From the cell containing the given text, extract its center point as (X, Y) coordinate. 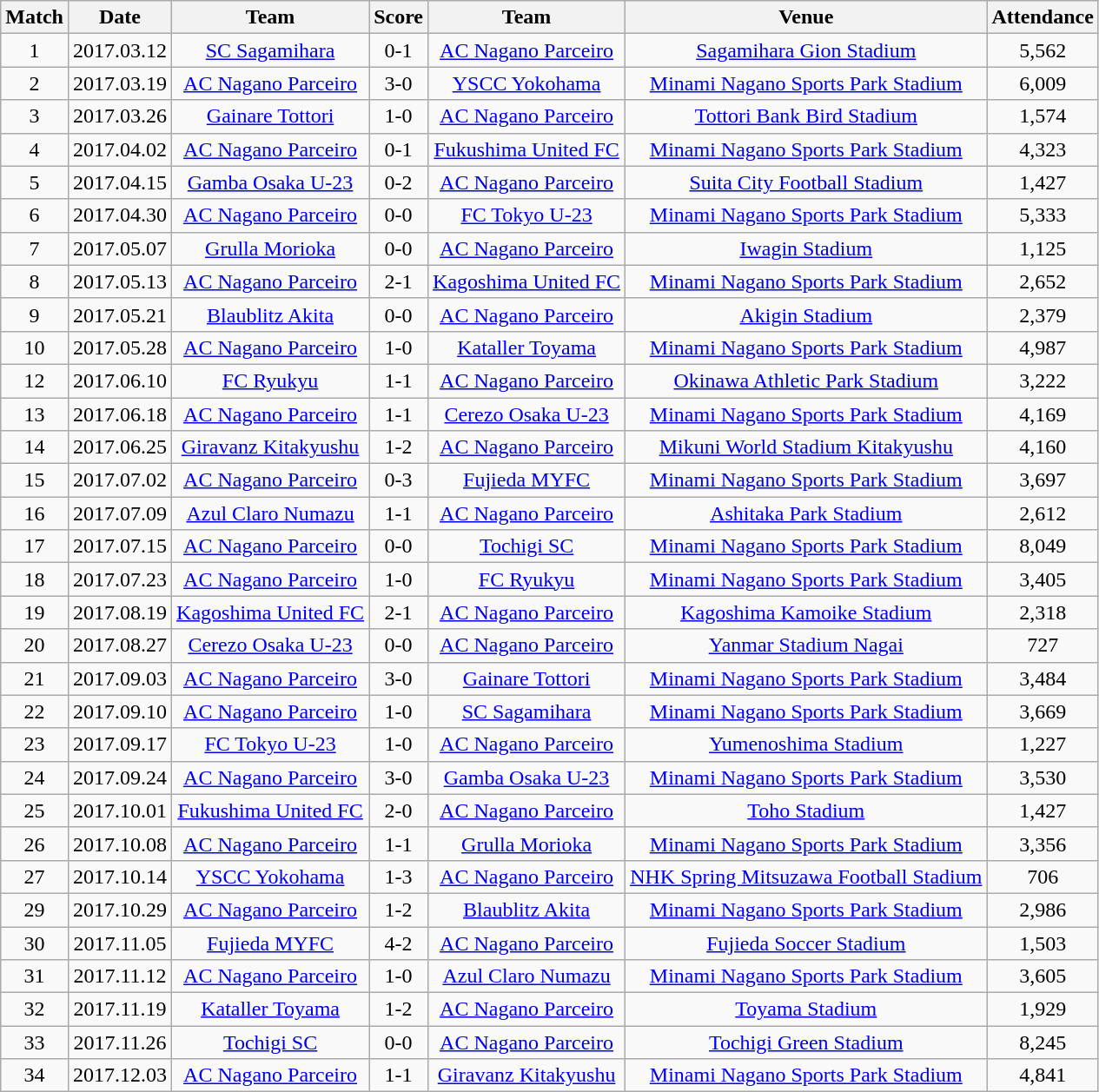
3,405 (1043, 579)
3,605 (1043, 976)
2017.12.03 (120, 1075)
3 (35, 116)
25 (35, 811)
21 (35, 678)
Kagoshima Kamoike Stadium (806, 612)
2017.05.07 (120, 248)
2017.03.19 (120, 83)
33 (35, 1042)
Toho Stadium (806, 811)
26 (35, 844)
1,574 (1043, 116)
5,333 (1043, 215)
5,562 (1043, 50)
2017.04.15 (120, 182)
2017.08.27 (120, 645)
3,356 (1043, 844)
2017.05.13 (120, 281)
2017.03.26 (120, 116)
1,125 (1043, 248)
18 (35, 579)
Mikuni World Stadium Kitakyushu (806, 447)
1-3 (399, 877)
Suita City Football Stadium (806, 182)
0-2 (399, 182)
2,318 (1043, 612)
20 (35, 645)
2017.07.02 (120, 480)
23 (35, 745)
32 (35, 1009)
Tottori Bank Bird Stadium (806, 116)
34 (35, 1075)
Venue (806, 17)
7 (35, 248)
2017.04.30 (120, 215)
6 (35, 215)
2017.09.17 (120, 745)
Ashitaka Park Stadium (806, 513)
17 (35, 546)
14 (35, 447)
2017.07.15 (120, 546)
27 (35, 877)
6,009 (1043, 83)
4-2 (399, 943)
2017.11.26 (120, 1042)
1 (35, 50)
Yumenoshima Stadium (806, 745)
Date (120, 17)
2017.07.09 (120, 513)
Toyama Stadium (806, 1009)
2017.04.02 (120, 149)
24 (35, 778)
9 (35, 314)
8,245 (1043, 1042)
15 (35, 480)
Sagamihara Gion Stadium (806, 50)
4,160 (1043, 447)
2017.10.29 (120, 910)
2 (35, 83)
19 (35, 612)
2017.05.28 (120, 347)
706 (1043, 877)
4,169 (1043, 414)
3,669 (1043, 711)
Attendance (1043, 17)
2017.07.23 (120, 579)
Fujieda Soccer Stadium (806, 943)
Tochigi Green Stadium (806, 1042)
2017.08.19 (120, 612)
Score (399, 17)
2017.11.05 (120, 943)
1,227 (1043, 745)
2017.03.12 (120, 50)
727 (1043, 645)
29 (35, 910)
13 (35, 414)
2,652 (1043, 281)
4,841 (1043, 1075)
3,222 (1043, 381)
30 (35, 943)
22 (35, 711)
3,697 (1043, 480)
4,987 (1043, 347)
Yanmar Stadium Nagai (806, 645)
4,323 (1043, 149)
2017.05.21 (120, 314)
Match (35, 17)
8,049 (1043, 546)
0-3 (399, 480)
2017.06.18 (120, 414)
1,503 (1043, 943)
NHK Spring Mitsuzawa Football Stadium (806, 877)
2017.09.10 (120, 711)
2,612 (1043, 513)
2017.10.01 (120, 811)
31 (35, 976)
5 (35, 182)
16 (35, 513)
2017.06.25 (120, 447)
2017.09.03 (120, 678)
Iwagin Stadium (806, 248)
12 (35, 381)
2017.09.24 (120, 778)
Akigin Stadium (806, 314)
2017.11.19 (120, 1009)
2-0 (399, 811)
2,986 (1043, 910)
2,379 (1043, 314)
2017.10.08 (120, 844)
1,929 (1043, 1009)
4 (35, 149)
3,484 (1043, 678)
10 (35, 347)
8 (35, 281)
2017.06.10 (120, 381)
Okinawa Athletic Park Stadium (806, 381)
2017.10.14 (120, 877)
2017.11.12 (120, 976)
3,530 (1043, 778)
